Return (X, Y) of the center of cell containing provided text 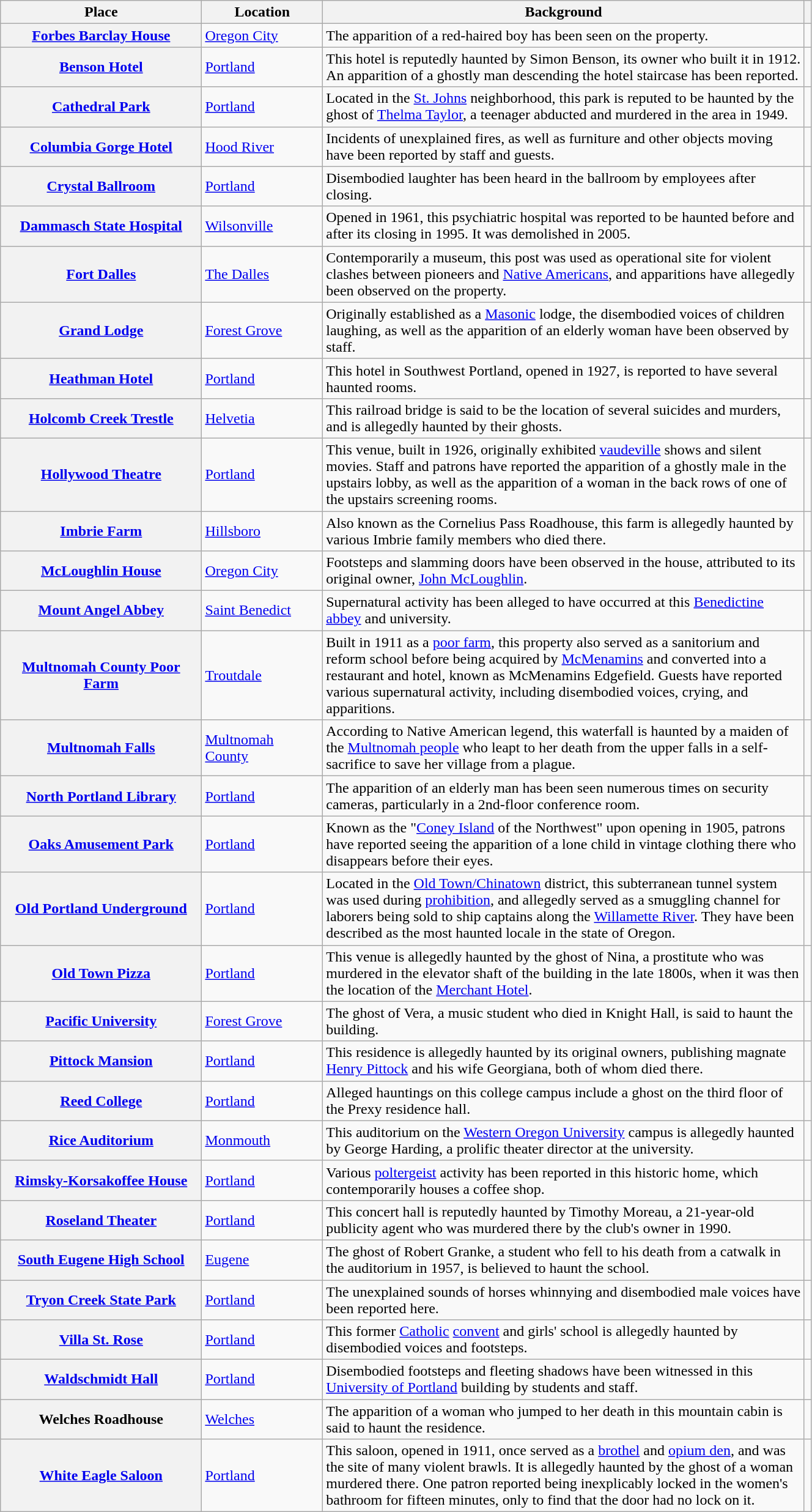
Incidents of unexplained fires, as well as furniture and other objects moving have been reported by staff and guests. (564, 147)
The ghost of Vera, a music student who died in Knight Hall, is said to haunt the building. (564, 1021)
Pittock Mansion (102, 1061)
Imbrie Farm (102, 531)
Cathedral Park (102, 106)
Fort Dalles (102, 274)
The ghost of Robert Granke, a student who fell to his death from a catwalk in the auditorium in 1957, is believed to haunt the school. (564, 1260)
North Portland Library (102, 796)
Roseland Theater (102, 1220)
Alleged hauntings on this college campus include a ghost on the third floor of the Prexy residence hall. (564, 1101)
South Eugene High School (102, 1260)
Disembodied laughter has been heard in the ballroom by employees after closing. (564, 186)
Waldschmidt Hall (102, 1380)
Forbes Barclay House (102, 35)
Troutdale (262, 675)
Helvetia (262, 418)
Opened in 1961, this psychiatric hospital was reported to be haunted before and after its closing in 1995. It was demolished in 2005. (564, 226)
Multnomah Falls (102, 748)
The apparition of a woman who jumped to her death in this mountain cabin is said to haunt the residence. (564, 1419)
Also known as the Cornelius Pass Roadhouse, this farm is allegedly haunted by various Imbrie family members who died there. (564, 531)
Pacific University (102, 1021)
Background (564, 12)
Heathman Hotel (102, 378)
Multnomah County (262, 748)
Holcomb Creek Trestle (102, 418)
This railroad bridge is said to be the location of several suicides and murders, and is allegedly haunted by their ghosts. (564, 418)
Oaks Amusement Park (102, 844)
Welches (262, 1419)
Rimsky-Korsakoffee House (102, 1180)
Wilsonville (262, 226)
Hood River (262, 147)
This former Catholic convent and girls' school is allegedly haunted by disembodied voices and footsteps. (564, 1340)
Crystal Ballroom (102, 186)
Hillsboro (262, 531)
McLoughlin House (102, 571)
The apparition of a red-haired boy has been seen on the property. (564, 35)
Old Portland Underground (102, 909)
Old Town Pizza (102, 973)
Grand Lodge (102, 330)
The Dalles (262, 274)
Benson Hotel (102, 67)
Monmouth (262, 1140)
This residence is allegedly haunted by its original owners, publishing magnate Henry Pittock and his wife Georgiana, both of whom died there. (564, 1061)
The unexplained sounds of horses whinnying and disembodied male voices have been reported here. (564, 1299)
Mount Angel Abbey (102, 610)
Reed College (102, 1101)
White Eagle Saloon (102, 1475)
Place (102, 12)
Columbia Gorge Hotel (102, 147)
This auditorium on the Western Oregon University campus is allegedly haunted by George Harding, a prolific theater director at the university. (564, 1140)
Dammasch State Hospital (102, 226)
Tryon Creek State Park (102, 1299)
The apparition of an elderly man has been seen numerous times on security cameras, particularly in a 2nd-floor conference room. (564, 796)
Disembodied footsteps and fleeting shadows have been witnessed in this University of Portland building by students and staff. (564, 1380)
This concert hall is reputedly haunted by Timothy Moreau, a 21-year-old publicity agent who was murdered there by the club's owner in 1990. (564, 1220)
Supernatural activity has been alleged to have occurred at this Benedictine abbey and university. (564, 610)
Rice Auditorium (102, 1140)
Welches Roadhouse (102, 1419)
Location (262, 12)
This hotel in Southwest Portland, opened in 1927, is reported to have several haunted rooms. (564, 378)
Eugene (262, 1260)
Footsteps and slamming doors have been observed in the house, attributed to its original owner, John McLoughlin. (564, 571)
Various poltergeist activity has been reported in this historic home, which contemporarily houses a coffee shop. (564, 1180)
Saint Benedict (262, 610)
Villa St. Rose (102, 1340)
Hollywood Theatre (102, 475)
Multnomah County Poor Farm (102, 675)
